For the text-containing cell, return its midpoint in [X, Y] coordinate format. 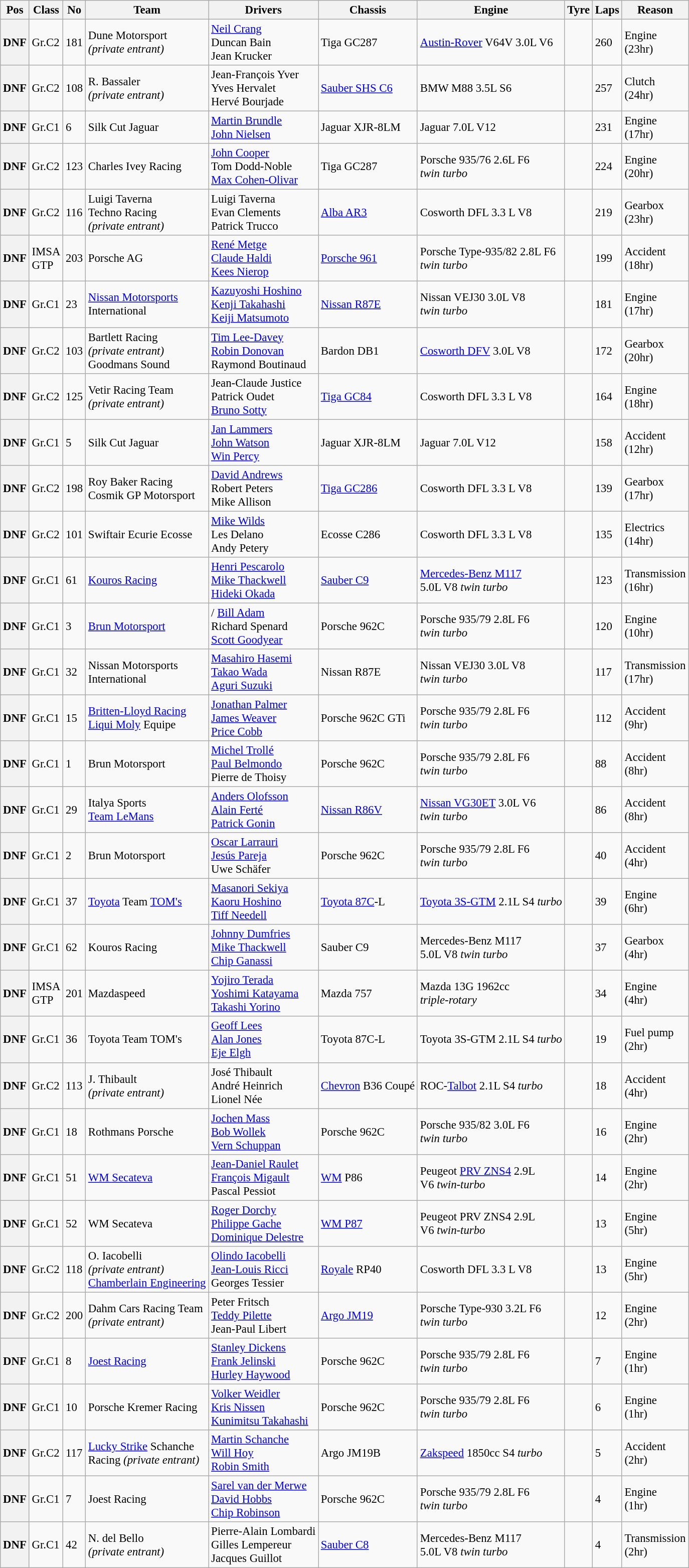
No [74, 10]
Tiga GC286 [368, 488]
Volker Weidler Kris Nissen Kunimitsu Takahashi [264, 1407]
O. Iacobelli (private entrant)Chamberlain Engineering [147, 1270]
101 [74, 534]
Vetir Racing Team(private entrant) [147, 396]
Gearbox(4hr) [655, 948]
Roy Baker Racing Cosmik GP Motorsport [147, 488]
Engine(18hr) [655, 396]
Royale RP40 [368, 1270]
19 [607, 1040]
Stanley Dickens Frank Jelinski Hurley Haywood [264, 1361]
Tyre [579, 10]
Roger Dorchy Philippe Gache Dominique Delestre [264, 1223]
Porsche 935/76 2.6L F6twin turbo [491, 167]
61 [74, 580]
WM P87 [368, 1223]
Swiftair Ecurie Ecosse [147, 534]
15 [74, 718]
34 [607, 994]
Oscar Larrauri Jesús Pareja Uwe Schäfer [264, 856]
29 [74, 810]
42 [74, 1545]
Jonathan Palmer James Weaver Price Cobb [264, 718]
3 [74, 626]
Henri Pescarolo Mike Thackwell Hideki Okada [264, 580]
113 [74, 1085]
Porsche Type-935/82 2.8L F6twin turbo [491, 259]
118 [74, 1270]
32 [74, 672]
Porsche Type-930 3.2L F6twin turbo [491, 1315]
172 [607, 351]
Jochen Mass Bob Wollek Vern Schuppan [264, 1132]
René Metge Claude Haldi Kees Nierop [264, 259]
23 [74, 304]
John Cooper Tom Dodd-Noble Max Cohen-Olivar [264, 167]
Luigi Taverna Evan Clements Patrick Trucco [264, 213]
Ecosse C286 [368, 534]
Rothmans Porsche [147, 1132]
Porsche 961 [368, 259]
Engine(6hr) [655, 902]
Michel Trollé Paul Belmondo Pierre de Thoisy [264, 764]
BMW M88 3.5L S6 [491, 88]
Luigi Taverna Techno Racing(private entrant) [147, 213]
Dune Motorsport(private entrant) [147, 43]
52 [74, 1223]
Mazda 13G 1962cc triple-rotary [491, 994]
Sauber SHS C6 [368, 88]
WM P86 [368, 1177]
Laps [607, 10]
Olindo Iacobelli Jean-Louis Ricci Georges Tessier [264, 1270]
Bartlett Racing(private entrant) Goodmans Sound [147, 351]
Porsche AG [147, 259]
Engine(23hr) [655, 43]
201 [74, 994]
103 [74, 351]
Tiga GC84 [368, 396]
Mike Wilds Les Delano Andy Petery [264, 534]
Electrics(14hr) [655, 534]
Kazuyoshi Hoshino Kenji Takahashi Keiji Matsumoto [264, 304]
86 [607, 810]
112 [607, 718]
Sarel van der Merwe David Hobbs Chip Robinson [264, 1499]
198 [74, 488]
135 [607, 534]
199 [607, 259]
Transmission(17hr) [655, 672]
Martin Schanche Will Hoy Robin Smith [264, 1453]
Italya Sports Team LeMans [147, 810]
Nissan R86V [368, 810]
Pos [15, 10]
260 [607, 43]
Martin Brundle John Nielsen [264, 127]
Mazda 757 [368, 994]
164 [607, 396]
José Thibault André Heinrich Lionel Née [264, 1085]
Argo JM19 [368, 1315]
Pierre-Alain Lombardi Gilles Lempereur Jacques Guillot [264, 1545]
Anders Olofsson Alain Ferté Patrick Gonin [264, 810]
Engine(10hr) [655, 626]
Austin-Rover V64V 3.0L V6 [491, 43]
Lucky Strike Schanche Racing (private entrant) [147, 1453]
Geoff Lees Alan Jones Eje Elgh [264, 1040]
Class [46, 10]
39 [607, 902]
Engine(20hr) [655, 167]
40 [607, 856]
Bardon DB1 [368, 351]
139 [607, 488]
Alba AR3 [368, 213]
Chevron B36 Coupé [368, 1085]
88 [607, 764]
Porsche 962C GTi [368, 718]
125 [74, 396]
/ Bill Adam Richard Spenard Scott Goodyear [264, 626]
R. Bassaler(private entrant) [147, 88]
Jean-Claude Justice Patrick Oudet Bruno Sotty [264, 396]
Johnny Dumfries Mike Thackwell Chip Ganassi [264, 948]
116 [74, 213]
Charles Ivey Racing [147, 167]
Dahm Cars Racing Team(private entrant) [147, 1315]
Neil Crang Duncan Bain Jean Krucker [264, 43]
108 [74, 88]
ROC-Talbot 2.1L S4 turbo [491, 1085]
Accident(2hr) [655, 1453]
Nissan VG30ET 3.0L V6twin turbo [491, 810]
Yojiro Terada Yoshimi Katayama Takashi Yorino [264, 994]
8 [74, 1361]
Reason [655, 10]
Masahiro Hasemi Takao Wada Aguri Suzuki [264, 672]
Fuel pump(2hr) [655, 1040]
12 [607, 1315]
Tim Lee-Davey Robin Donovan Raymond Boutinaud [264, 351]
2 [74, 856]
Zakspeed 1850cc S4 turbo [491, 1453]
Clutch(24hr) [655, 88]
158 [607, 442]
Team [147, 10]
Chassis [368, 10]
Porsche Kremer Racing [147, 1407]
Accident(18hr) [655, 259]
200 [74, 1315]
231 [607, 127]
51 [74, 1177]
62 [74, 948]
Gearbox(17hr) [655, 488]
219 [607, 213]
120 [607, 626]
Peter Fritsch Teddy Pilette Jean-Paul Libert [264, 1315]
Transmission(2hr) [655, 1545]
Transmission(16hr) [655, 580]
Jean-François Yver Yves Hervalet Hervé Bourjade [264, 88]
Gearbox(23hr) [655, 213]
Mazdaspeed [147, 994]
N. del Bello(private entrant) [147, 1545]
36 [74, 1040]
Engine [491, 10]
J. Thibault(private entrant) [147, 1085]
Britten-Lloyd Racing Liqui Moly Equipe [147, 718]
Porsche 935/82 3.0L F6twin turbo [491, 1132]
203 [74, 259]
224 [607, 167]
Drivers [264, 10]
16 [607, 1132]
Engine(4hr) [655, 994]
1 [74, 764]
10 [74, 1407]
Cosworth DFV 3.0L V8 [491, 351]
Jean-Daniel Raulet François Migault Pascal Pessiot [264, 1177]
257 [607, 88]
Sauber C8 [368, 1545]
Gearbox(20hr) [655, 351]
Jan Lammers John Watson Win Percy [264, 442]
David Andrews Robert Peters Mike Allison [264, 488]
Argo JM19B [368, 1453]
Accident(9hr) [655, 718]
Accident(12hr) [655, 442]
14 [607, 1177]
Masanori Sekiya Kaoru Hoshino Tiff Needell [264, 902]
